Pinpoint the cell where the given text exists, returning its [X, Y] midpoint coordinate. 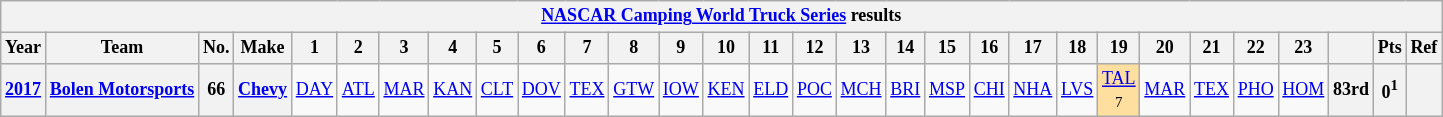
8 [634, 48]
01 [1390, 90]
MSP [948, 90]
21 [1212, 48]
12 [815, 48]
Ref [1424, 48]
Make [263, 48]
13 [861, 48]
9 [682, 48]
16 [989, 48]
KAN [453, 90]
15 [948, 48]
NHA [1033, 90]
11 [771, 48]
7 [587, 48]
23 [1304, 48]
6 [542, 48]
KEN [726, 90]
CLT [498, 90]
22 [1256, 48]
BRI [906, 90]
3 [404, 48]
HOM [1304, 90]
GTW [634, 90]
14 [906, 48]
20 [1165, 48]
MCH [861, 90]
LVS [1078, 90]
Pts [1390, 48]
1 [314, 48]
18 [1078, 48]
2 [358, 48]
5 [498, 48]
Chevy [263, 90]
IOW [682, 90]
Bolen Motorsports [122, 90]
Team [122, 48]
83rd [1352, 90]
DAY [314, 90]
PHO [1256, 90]
NASCAR Camping World Truck Series results [722, 16]
ATL [358, 90]
2017 [24, 90]
CHI [989, 90]
POC [815, 90]
ELD [771, 90]
4 [453, 48]
66 [216, 90]
17 [1033, 48]
10 [726, 48]
Year [24, 48]
DOV [542, 90]
TAL7 [1119, 90]
No. [216, 48]
19 [1119, 48]
